From the cell containing the given text, extract its center point as (x, y) coordinate. 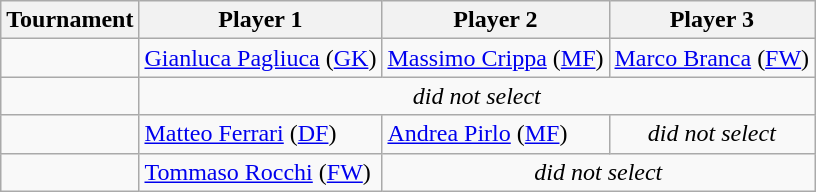
Marco Branca (FW) (712, 58)
Player 1 (260, 20)
Matteo Ferrari (DF) (260, 134)
Gianluca Pagliuca (GK) (260, 58)
Massimo Crippa (MF) (496, 58)
Player 3 (712, 20)
Andrea Pirlo (MF) (496, 134)
Tournament (70, 20)
Tommaso Rocchi (FW) (260, 172)
Player 2 (496, 20)
